Search for the cell housing the specified text and yield its (x, y) center coordinate. 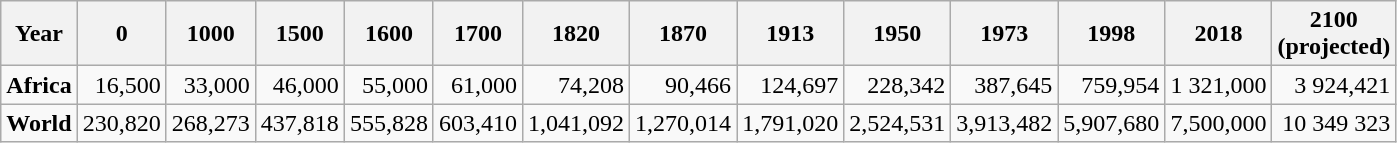
46,000 (300, 85)
3,913,482 (1004, 123)
268,273 (210, 123)
1,041,092 (576, 123)
230,820 (122, 123)
3 924,421 (1334, 85)
1973 (1004, 34)
90,466 (684, 85)
Africa (39, 85)
74,208 (576, 85)
1820 (576, 34)
1600 (388, 34)
1950 (898, 34)
228,342 (898, 85)
124,697 (790, 85)
555,828 (388, 123)
1500 (300, 34)
Year (39, 34)
1,791,020 (790, 123)
387,645 (1004, 85)
1 321,000 (1218, 85)
1000 (210, 34)
1998 (1112, 34)
1870 (684, 34)
1700 (478, 34)
2100(projected) (1334, 34)
2018 (1218, 34)
1,270,014 (684, 123)
16,500 (122, 85)
1913 (790, 34)
61,000 (478, 85)
0 (122, 34)
33,000 (210, 85)
2,524,531 (898, 123)
759,954 (1112, 85)
55,000 (388, 85)
World (39, 123)
10 349 323 (1334, 123)
7,500,000 (1218, 123)
437,818 (300, 123)
5,907,680 (1112, 123)
603,410 (478, 123)
